Detect which cell encompasses the target text, then output its [x, y] center coordinate. 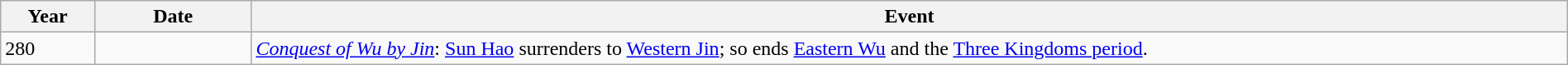
Conquest of Wu by Jin: Sun Hao surrenders to Western Jin; so ends Eastern Wu and the Three Kingdoms period. [910, 48]
Year [48, 17]
280 [48, 48]
Event [910, 17]
Date [172, 17]
